Detect which cell encompasses the target text, then output its [X, Y] center coordinate. 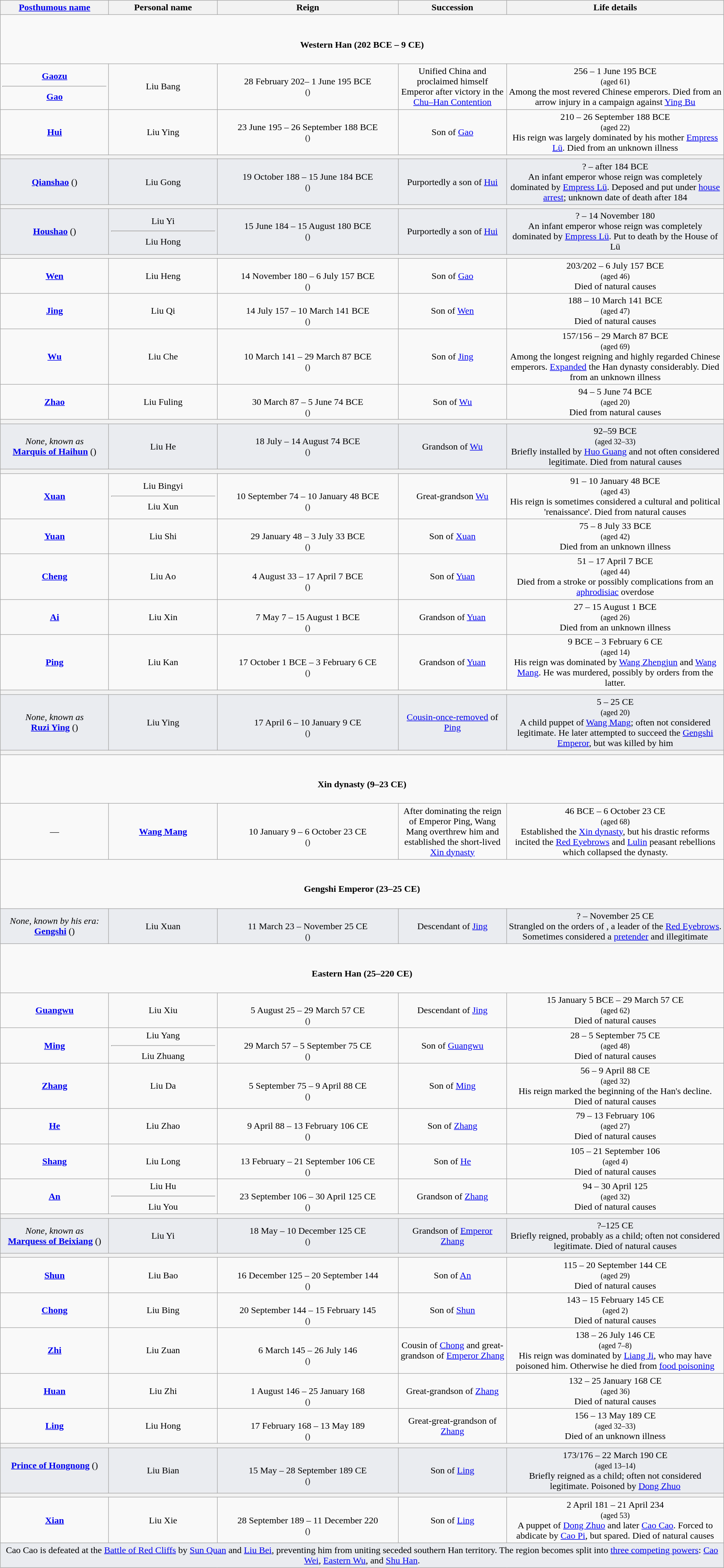
Great-grandson Wu [452, 496]
Qianshao () [55, 182]
Xian [55, 1520]
Grandson of Zhang [452, 1196]
51 – 17 April 7 BCE(aged 44)Died from a stroke or possibly complications from an aphrodisiac overdose [615, 577]
Ming [55, 1046]
29 January 48 – 3 July 33 BCE() [308, 537]
79 – 13 February 106(aged 27)Died of natural causes [615, 1126]
Xin dynasty (9–23 CE) [362, 779]
— [55, 832]
Liu Zuan [163, 1350]
14 November 180 – 6 July 157 BCE() [308, 276]
Huan [55, 1391]
Shang [55, 1161]
Personal name [163, 8]
75 – 8 July 33 BCE(aged 42)Died from an unknown illness [615, 537]
Xuan [55, 496]
6 March 145 – 26 July 146() [308, 1350]
Guangwu [55, 1010]
Son of Guangwu [452, 1046]
Son of Shun [452, 1310]
Houshao () [55, 231]
173/176 – 22 March 190 CE(aged 13–14)Briefly reigned as a child; often not considered legitimate. Poisoned by Dong Zhuo [615, 1471]
Son of An [452, 1275]
138 – 26 July 146 CE(aged 7–8)His reign was dominated by Liang Ji, who may have poisoned him. Otherwise he died from food poisoning [615, 1350]
Wang Mang [163, 832]
19 October 188 – 15 June 184 BCE() [308, 182]
Liu Xiu [163, 1010]
Liu Bian [163, 1471]
Eastern Han (25–220 CE) [362, 969]
Cousin-once-removed of Ping [452, 722]
17 April 6 – 10 January 9 CE() [308, 722]
Liu Zhao [163, 1126]
5 September 75 – 9 April 88 CE() [308, 1086]
After dominating the reign of Emperor Ping, Wang Mang overthrew him and established the short-lived Xin dynasty [452, 832]
Liu Xuan [163, 926]
Cheng [55, 577]
29 March 57 – 5 September 75 CE() [308, 1046]
Liu He [163, 446]
Cousin of Chong and great-grandson of Emperor Zhang [452, 1350]
Grandson of Emperor Zhang [452, 1236]
156 – 13 May 189 CE(aged 32–33)Died of an unknown illness [615, 1426]
Liu Gong [163, 182]
Son of Wen [452, 311]
Liu Kan [163, 662]
Wu [55, 356]
Liu YiLiu Hong [163, 231]
1 August 146 – 25 January 168() [308, 1391]
Yuan [55, 537]
Liu Xie [163, 1520]
Ling [55, 1426]
16 December 125 – 20 September 144() [308, 1275]
23 June 195 – 26 September 188 BCE() [308, 132]
10 September 74 – 10 January 48 BCE() [308, 496]
Son of Yuan [452, 577]
23 September 106 – 30 April 125 CE() [308, 1196]
Grandson of Wu [452, 446]
Liu Shi [163, 537]
Zhao [55, 402]
91 – 10 January 48 BCE(aged 43)His reign is sometimes considered a cultural and political 'renaissance'. Died from natural causes [615, 496]
28 September 189 – 11 December 220() [308, 1520]
Liu Bao [163, 1275]
Liu Fuling [163, 402]
None, known asRuzi Ying () [55, 722]
Liu Bang [163, 87]
105 – 21 September 106(aged 4)Died of natural causes [615, 1161]
30 March 87 – 5 June 74 BCE() [308, 402]
27 – 15 August 1 BCE(aged 26)Died from an unknown illness [615, 617]
Son of Jing [452, 356]
132 – 25 January 168 CE(aged 36)Died of natural causes [615, 1391]
Liu Hong [163, 1426]
Life details [615, 8]
Liu Che [163, 356]
17 October 1 BCE – 3 February 6 CE() [308, 662]
Chong [55, 1310]
Zhang [55, 1086]
18 May – 10 December 125 CE() [308, 1236]
Shun [55, 1275]
Son of Zhang [452, 1126]
An [55, 1196]
15 May – 28 September 189 CE() [308, 1471]
Jing [55, 311]
Liu YangLiu Zhuang [163, 1046]
None, known asMarquess of Beixiang () [55, 1236]
15 January 5 BCE – 29 March 57 CE(aged 62)Died of natural causes [615, 1010]
10 January 9 – 6 October 23 CE() [308, 832]
92–59 BCE(aged 32–33)Briefly installed by Huo Guang and not often considered legitimate. Died from natural causes [615, 446]
Posthumous name [55, 8]
GaozuGao [55, 87]
94 – 30 April 125(aged 32)Died of natural causes [615, 1196]
256 – 1 June 195 BCE(aged 61)Among the most revered Chinese emperors. Died from an arrow injury in a campaign against Ying Bu [615, 87]
17 February 168 – 13 May 189() [308, 1426]
2 April 181 – 21 April 234(aged 53)A puppet of Dong Zhuo and later Cao Cao. Forced to abdicate by Cao Pi, but spared. Died of natural causes [615, 1520]
94 – 5 June 74 BCE(aged 20)Died from natural causes [615, 402]
Ping [55, 662]
Liu Long [163, 1161]
Liu Qi [163, 311]
5 August 25 – 29 March 57 CE() [308, 1010]
14 July 157 – 10 March 141 BCE() [308, 311]
18 July – 14 August 74 BCE() [308, 446]
Great-great-grandson of Zhang [452, 1426]
Liu HuLiu You [163, 1196]
Liu BingyiLiu Xun [163, 496]
Liu Da [163, 1086]
Zhi [55, 1350]
28 February 202– 1 June 195 BCE() [308, 87]
None, known asMarquis of Haihun () [55, 446]
Ai [55, 617]
11 March 23 – November 25 CE() [308, 926]
Gengshi Emperor (23–25 CE) [362, 884]
Hui [55, 132]
?–125 CEBriefly reigned, probably as a child; often not considered legitimate. Died of natural causes [615, 1236]
? – November 25 CEStrangled on the orders of , a leader of the Red Eyebrows. Sometimes considered a pretender and illegitimate [615, 926]
Great-grandson of Zhang [452, 1391]
188 – 10 March 141 BCE(aged 47)Died of natural causes [615, 311]
? – 14 November 180An infant emperor whose reign was completely dominated by Empress Lü. Put to death by the House of Lü [615, 231]
15 June 184 – 15 August 180 BCE() [308, 231]
Reign [308, 8]
Liu Bing [163, 1310]
9 April 88 – 13 February 106 CE() [308, 1126]
9 BCE – 3 February 6 CE(aged 14)His reign was dominated by Wang Zhengjun and Wang Mang. He was murdered, possibly by orders from the latter. [615, 662]
4 August 33 – 17 April 7 BCE() [308, 577]
Son of He [452, 1161]
None, known by his era:Gengshi () [55, 926]
56 – 9 April 88 CE(aged 32)His reign marked the beginning of the Han's decline. Died of natural causes [615, 1086]
Unified China and proclaimed himself Emperor after victory in the Chu–Han Contention [452, 87]
13 February – 21 September 106 CE() [308, 1161]
Liu Ao [163, 577]
203/202 – 6 July 157 BCE(aged 46)Died of natural causes [615, 276]
Son of Wu [452, 402]
He [55, 1126]
Liu Zhi [163, 1391]
115 – 20 September 144 CE(aged 29)Died of natural causes [615, 1275]
143 – 15 February 145 CE(aged 2)Died of natural causes [615, 1310]
Liu Xin [163, 617]
28 – 5 September 75 CE(aged 48)Died of natural causes [615, 1046]
Western Han (202 BCE – 9 CE) [362, 40]
Liu Yi [163, 1236]
7 May 7 – 15 August 1 BCE() [308, 617]
Son of Ming [452, 1086]
Son of Xuan [452, 537]
Wen [55, 276]
Prince of Hongnong () [55, 1471]
10 March 141 – 29 March 87 BCE() [308, 356]
210 – 26 September 188 BCE(aged 22)His reign was largely dominated by his mother Empress Lü. Died from an unknown illness [615, 132]
Liu Heng [163, 276]
20 September 144 – 15 February 145() [308, 1310]
Succession [452, 8]
